Search for the cell housing the specified text and yield its [x, y] center coordinate. 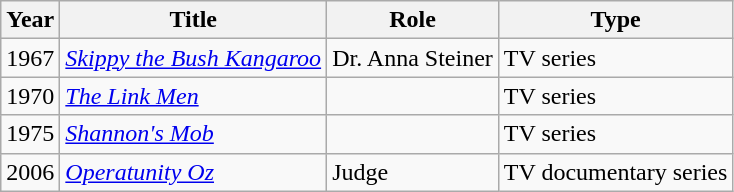
Judge [413, 172]
1970 [30, 96]
Title [194, 20]
1967 [30, 58]
Skippy the Bush Kangaroo [194, 58]
Dr. Anna Steiner [413, 58]
Year [30, 20]
TV documentary series [616, 172]
1975 [30, 134]
Operatunity Oz [194, 172]
Type [616, 20]
The Link Men [194, 96]
Shannon's Mob [194, 134]
Role [413, 20]
2006 [30, 172]
